Scan for the cell matching the given text and deliver its [x, y] coordinate at center. 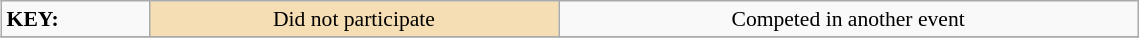
Competed in another event [848, 19]
Did not participate [354, 19]
KEY: [76, 19]
